Pinpoint the cell where the given text exists, returning its [X, Y] midpoint coordinate. 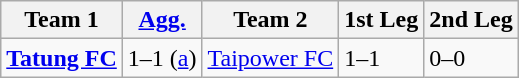
2nd Leg [471, 20]
Tatung FC [62, 58]
1–1 (a) [162, 58]
Team 2 [270, 20]
0–0 [471, 58]
1–1 [382, 58]
Team 1 [62, 20]
Agg. [162, 20]
1st Leg [382, 20]
Taipower FC [270, 58]
